Pinpoint the cell where the given text exists, returning its (X, Y) midpoint coordinate. 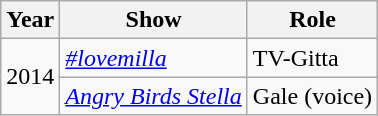
TV-Gitta (312, 58)
2014 (30, 77)
Year (30, 20)
Gale (voice) (312, 96)
#lovemilla (154, 58)
Angry Birds Stella (154, 96)
Show (154, 20)
Role (312, 20)
